Capture the cell that displays the provided text and extract its (X, Y) central coordinate. 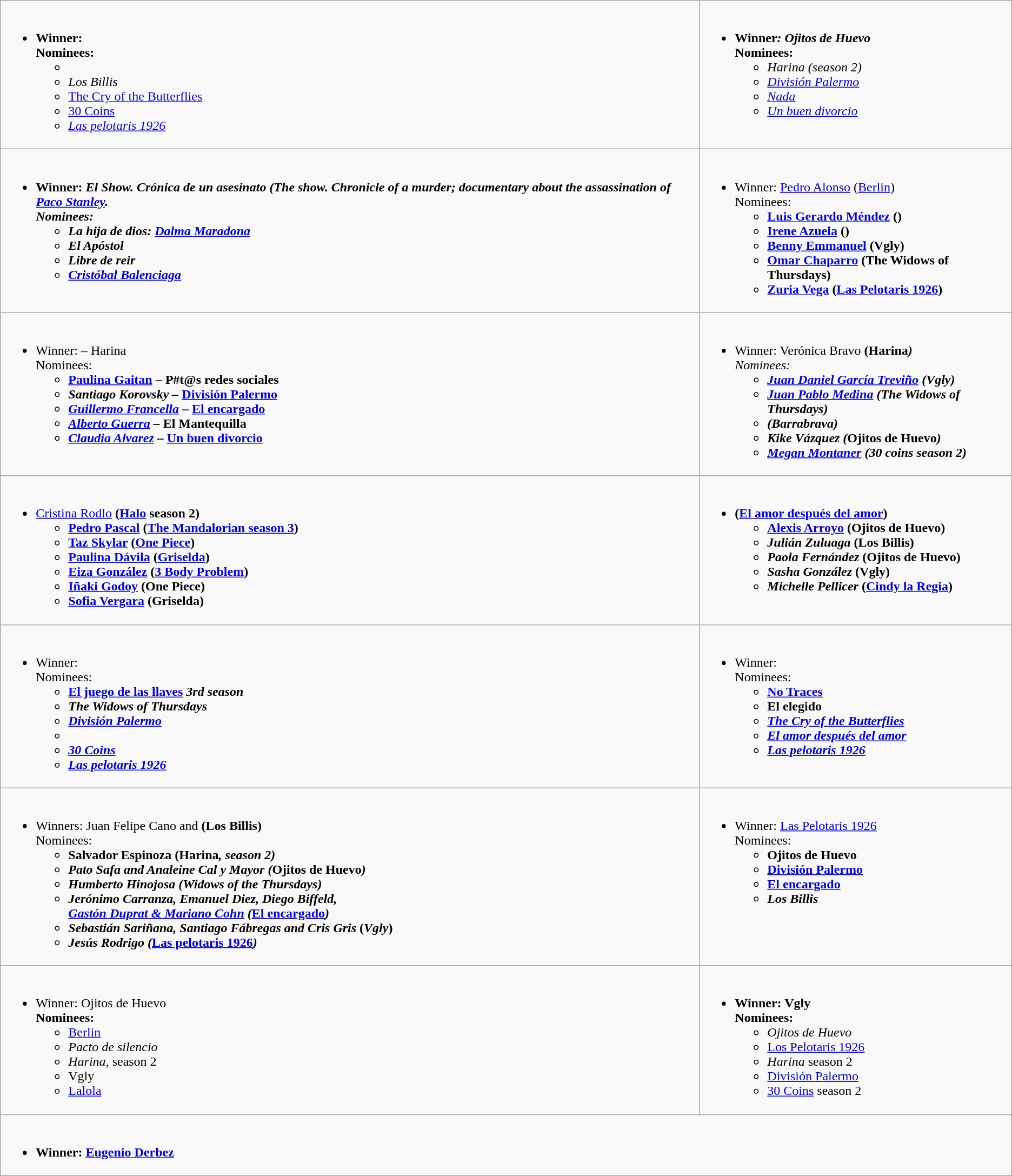
Winner: Nominees:No TracesEl elegidoThe Cry of the ButterfliesEl amor después del amorLas pelotaris 1926 (855, 706)
Winner: Ojitos de HuevoNominees:Harina (season 2)División PalermoNadaUn buen divorcio (855, 75)
Winner: Nominees:Los BillisThe Cry of the Butterflies30 CoinsLas pelotaris 1926 (350, 75)
Winner: Eugenio Derbez (506, 1145)
Winner: Ojitos de HuevoNominees:BerlinPacto de silencioHarina, season 2VglyLalola (350, 1040)
Winner: VglyNominees:Ojitos de HuevoLos Pelotaris 1926Harina season 2División Palermo30 Coins season 2 (855, 1040)
Winner: Las Pelotaris 1926Nominees:Ojitos de HuevoDivisión PalermoEl encargadoLos Billis (855, 877)
Winner: Nominees:El juego de las llaves 3rd seasonThe Widows of ThursdaysDivisión Palermo30 CoinsLas pelotaris 1926 (350, 706)
